Find where the given text appears and provide that cell's center as [x, y] coordinate. 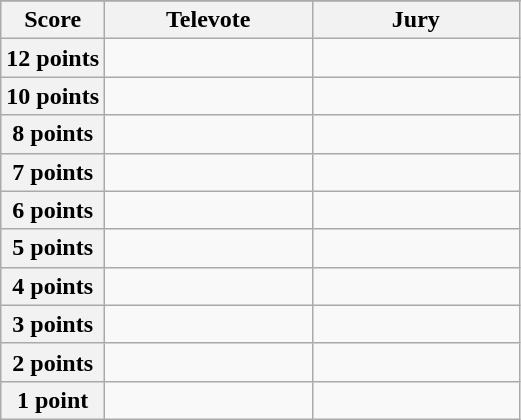
7 points [53, 172]
Televote [209, 20]
Score [53, 20]
5 points [53, 248]
8 points [53, 134]
2 points [53, 362]
3 points [53, 324]
10 points [53, 96]
12 points [53, 58]
4 points [53, 286]
1 point [53, 400]
Jury [416, 20]
6 points [53, 210]
